Search for the cell housing the specified text and yield its (x, y) center coordinate. 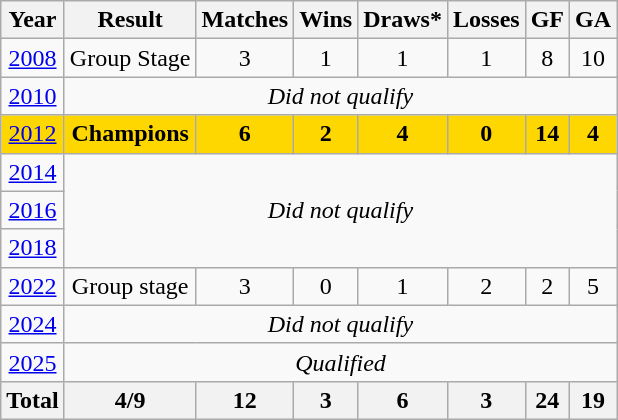
14 (547, 134)
2012 (33, 134)
19 (594, 400)
Qualified (340, 362)
2010 (33, 96)
Result (130, 20)
Wins (326, 20)
2022 (33, 286)
Total (33, 400)
12 (245, 400)
Group stage (130, 286)
Year (33, 20)
Group Stage (130, 58)
2024 (33, 324)
GF (547, 20)
Champions (130, 134)
2025 (33, 362)
2008 (33, 58)
Losses (486, 20)
2018 (33, 248)
5 (594, 286)
24 (547, 400)
2016 (33, 210)
Draws* (403, 20)
8 (547, 58)
Matches (245, 20)
2014 (33, 172)
GA (594, 20)
10 (594, 58)
4/9 (130, 400)
